Provide the (x, y) coordinate of the cell's center where the given text is located.  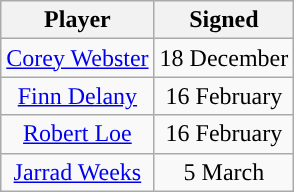
Signed (224, 20)
18 December (224, 58)
Corey Webster (78, 58)
Robert Loe (78, 134)
Player (78, 20)
5 March (224, 172)
Jarrad Weeks (78, 172)
Finn Delany (78, 96)
